Determine the (x, y) coordinate at the center of the cell enclosing the given text.  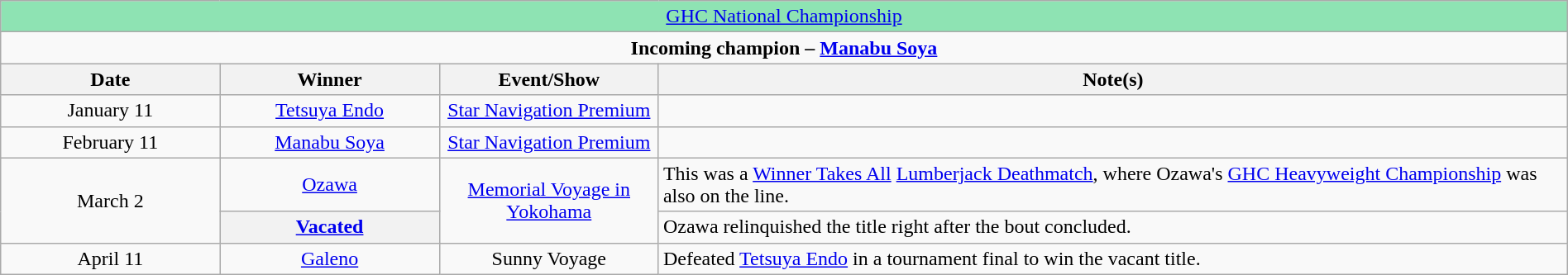
GHC National Championship (784, 17)
Tetsuya Endo (329, 111)
January 11 (111, 111)
Note(s) (1113, 79)
Ozawa (329, 185)
Defeated Tetsuya Endo in a tournament final to win the vacant title. (1113, 258)
Sunny Voyage (549, 258)
Date (111, 79)
February 11 (111, 142)
Manabu Soya (329, 142)
April 11 (111, 258)
March 2 (111, 200)
Event/Show (549, 79)
Ozawa relinquished the title right after the bout concluded. (1113, 227)
Memorial Voyage in Yokohama (549, 200)
Vacated (329, 227)
Winner (329, 79)
This was a Winner Takes All Lumberjack Deathmatch, where Ozawa's GHC Heavyweight Championship was also on the line. (1113, 185)
Incoming champion – Manabu Soya (784, 48)
Galeno (329, 258)
